Find where the given text appears and provide that cell's center as (x, y) coordinate. 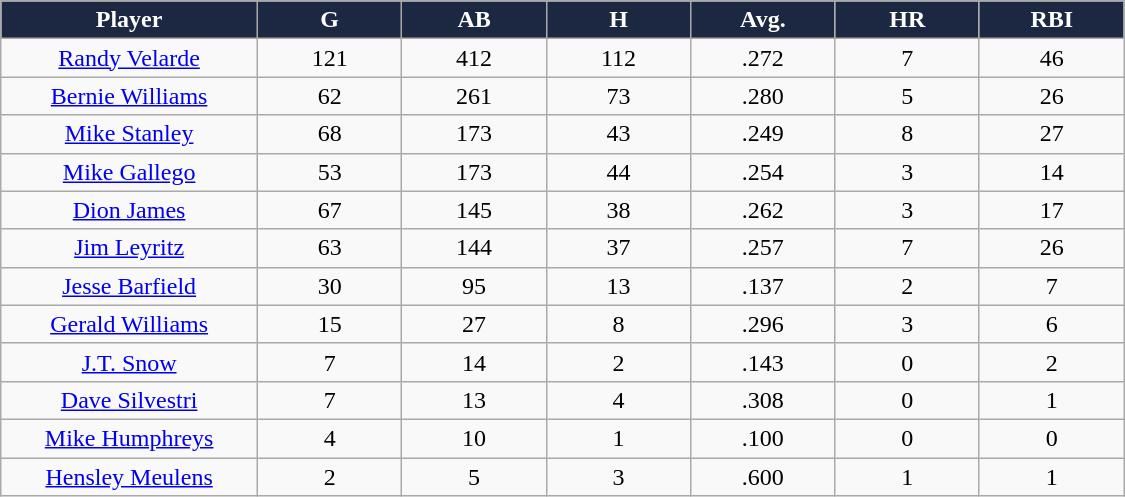
38 (618, 210)
AB (474, 20)
6 (1052, 324)
Hensley Meulens (130, 477)
Player (130, 20)
Dave Silvestri (130, 400)
10 (474, 438)
62 (329, 96)
.143 (763, 362)
.257 (763, 248)
63 (329, 248)
17 (1052, 210)
43 (618, 134)
145 (474, 210)
.600 (763, 477)
.100 (763, 438)
.254 (763, 172)
G (329, 20)
Mike Stanley (130, 134)
.137 (763, 286)
95 (474, 286)
Jim Leyritz (130, 248)
46 (1052, 58)
37 (618, 248)
67 (329, 210)
.308 (763, 400)
.262 (763, 210)
Randy Velarde (130, 58)
112 (618, 58)
68 (329, 134)
144 (474, 248)
412 (474, 58)
.249 (763, 134)
Dion James (130, 210)
30 (329, 286)
Gerald Williams (130, 324)
J.T. Snow (130, 362)
HR (907, 20)
.280 (763, 96)
Avg. (763, 20)
H (618, 20)
73 (618, 96)
44 (618, 172)
Mike Humphreys (130, 438)
RBI (1052, 20)
Mike Gallego (130, 172)
.296 (763, 324)
53 (329, 172)
121 (329, 58)
Jesse Barfield (130, 286)
261 (474, 96)
Bernie Williams (130, 96)
.272 (763, 58)
15 (329, 324)
